Search for the cell housing the specified text and yield its (x, y) center coordinate. 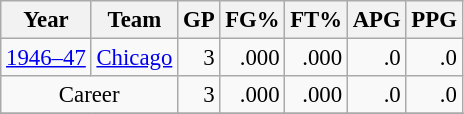
FT% (316, 20)
FG% (252, 20)
Team (134, 20)
PPG (434, 20)
Chicago (134, 58)
Year (46, 20)
1946–47 (46, 58)
GP (199, 20)
Career (90, 95)
APG (376, 20)
